Pinpoint the cell where the given text exists, returning its [X, Y] midpoint coordinate. 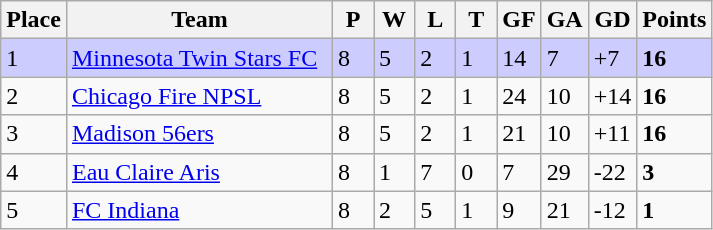
W [394, 20]
GA [564, 20]
L [436, 20]
+14 [612, 96]
GF [519, 20]
Points [674, 20]
Place [34, 20]
Madison 56ers [199, 134]
4 [34, 172]
0 [476, 172]
Team [199, 20]
-12 [612, 210]
14 [519, 58]
+11 [612, 134]
GD [612, 20]
T [476, 20]
FC Indiana [199, 210]
9 [519, 210]
24 [519, 96]
Minnesota Twin Stars FC [199, 58]
29 [564, 172]
Chicago Fire NPSL [199, 96]
-22 [612, 172]
P [354, 20]
+7 [612, 58]
Eau Claire Aris [199, 172]
